Identify which cell holds the provided text, then report its (x, y) central coordinate. 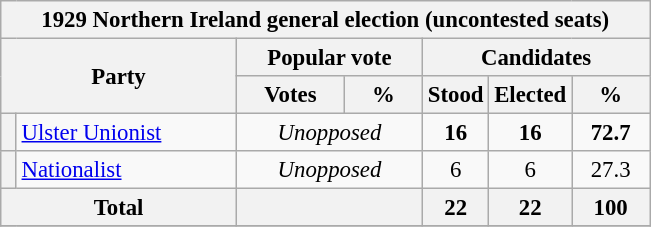
100 (611, 208)
27.3 (611, 170)
Party (119, 76)
1929 Northern Ireland general election (uncontested seats) (326, 20)
Candidates (536, 58)
Stood (456, 95)
Popular vote (329, 58)
Total (119, 208)
72.7 (611, 133)
Elected (530, 95)
Nationalist (126, 170)
Votes (290, 95)
Ulster Unionist (126, 133)
